Extract the (x, y) coordinate from the center of the cell holding the provided text.  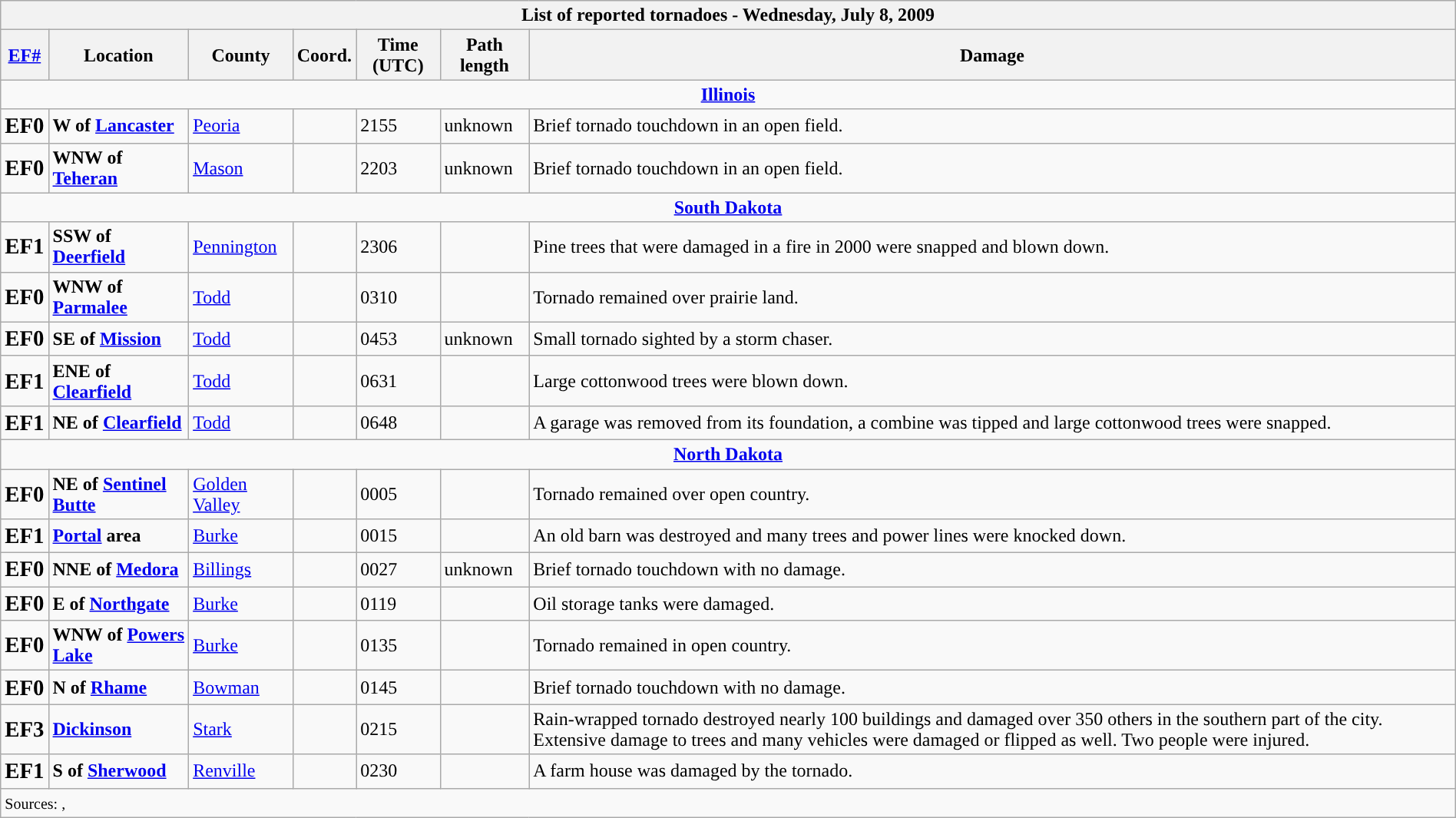
Mason (241, 167)
ENE of Clearfield (118, 381)
Tornado remained over prairie land. (992, 296)
Sources: , (728, 803)
An old barn was destroyed and many trees and power lines were knocked down. (992, 536)
Golden Valley (241, 493)
0119 (398, 604)
Dickinson (118, 730)
2306 (398, 247)
0631 (398, 381)
2203 (398, 167)
0648 (398, 422)
Peoria (241, 126)
A farm house was damaged by the tornado. (992, 771)
WNW of Powers Lake (118, 645)
South Dakota (728, 207)
0145 (398, 687)
0027 (398, 570)
NNE of Medora (118, 570)
Bowman (241, 687)
List of reported tornadoes - Wednesday, July 8, 2009 (728, 15)
SSW of Deerfield (118, 247)
WNW of Teheran (118, 167)
WNW of Parmalee (118, 296)
Oil storage tanks were damaged. (992, 604)
0135 (398, 645)
S of Sherwood (118, 771)
Illinois (728, 94)
0215 (398, 730)
North Dakota (728, 454)
Renville (241, 771)
0015 (398, 536)
Damage (992, 55)
0310 (398, 296)
0453 (398, 339)
NE of Sentinel Butte (118, 493)
County (241, 55)
EF3 (25, 730)
E of Northgate (118, 604)
0230 (398, 771)
Portal area (118, 536)
Large cottonwood trees were blown down. (992, 381)
SE of Mission (118, 339)
Tornado remained over open country. (992, 493)
W of Lancaster (118, 126)
Coord. (324, 55)
2155 (398, 126)
0005 (398, 493)
Pine trees that were damaged in a fire in 2000 were snapped and blown down. (992, 247)
Billings (241, 570)
NE of Clearfield (118, 422)
N of Rhame (118, 687)
EF# (25, 55)
Small tornado sighted by a storm chaser. (992, 339)
Time (UTC) (398, 55)
Path length (485, 55)
Tornado remained in open country. (992, 645)
Pennington (241, 247)
Location (118, 55)
A garage was removed from its foundation, a combine was tipped and large cottonwood trees were snapped. (992, 422)
Stark (241, 730)
